Pinpoint the cell where the given text exists, returning its (x, y) midpoint coordinate. 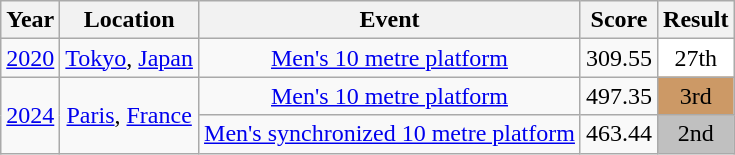
2024 (30, 115)
309.55 (618, 58)
Result (696, 20)
Paris, France (130, 115)
2020 (30, 58)
497.35 (618, 96)
Year (30, 20)
3rd (696, 96)
Score (618, 20)
Event (390, 20)
2nd (696, 134)
27th (696, 58)
Location (130, 20)
Tokyo, Japan (130, 58)
463.44 (618, 134)
Men's synchronized 10 metre platform (390, 134)
